Return [X, Y] of the center of cell containing provided text 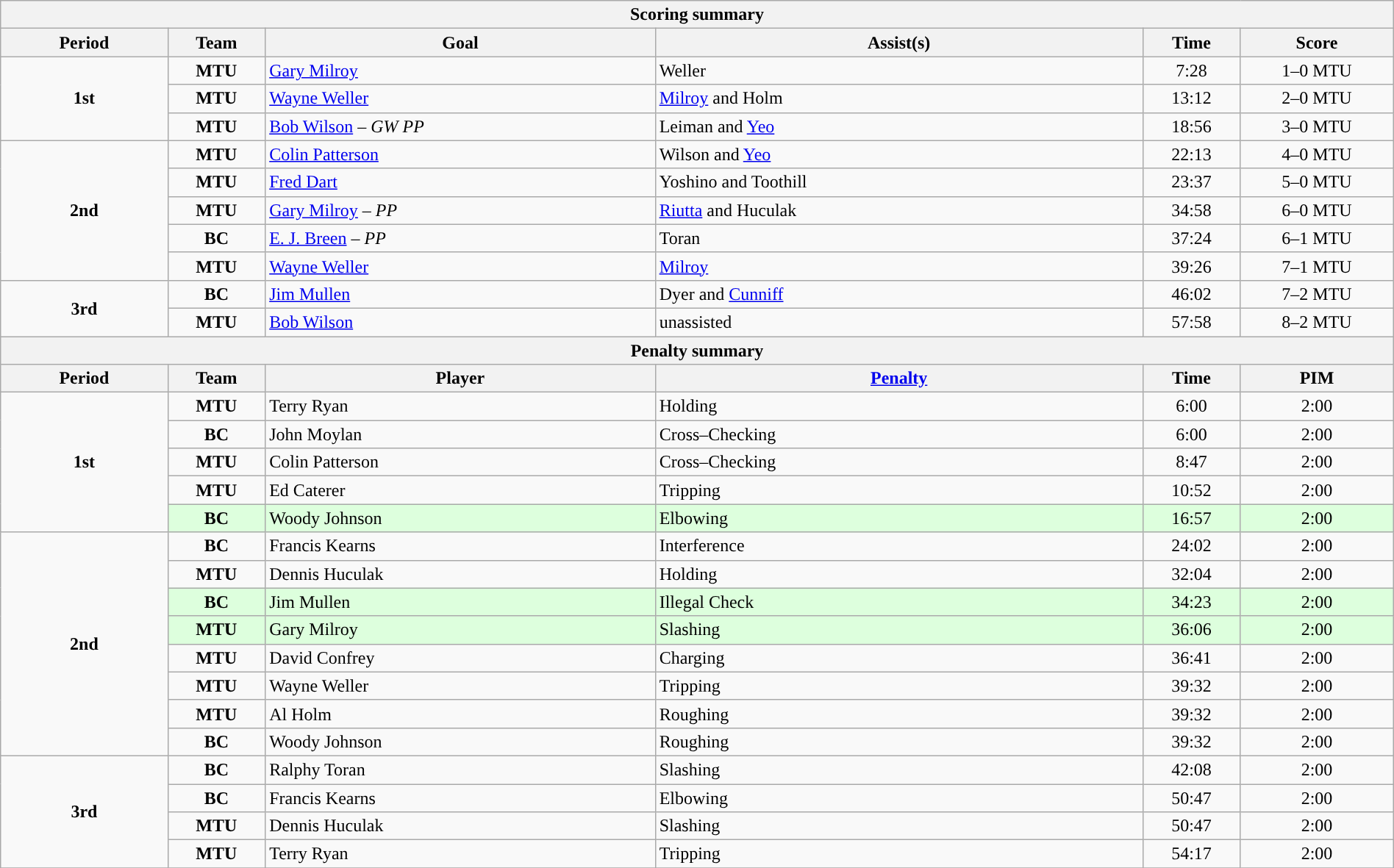
Yoshino and Toothill [898, 182]
10:52 [1191, 490]
32:04 [1191, 574]
54:17 [1191, 854]
46:02 [1191, 294]
3–0 MTU [1317, 126]
Toran [898, 238]
8:47 [1191, 462]
Riutta and Huculak [898, 210]
Bob Wilson [460, 322]
8–2 MTU [1317, 322]
18:56 [1191, 126]
5–0 MTU [1317, 182]
Fred Dart [460, 182]
Scoring summary [697, 15]
1–0 MTU [1317, 71]
6–0 MTU [1317, 210]
Charging [898, 658]
Interference [898, 546]
Weller [898, 71]
Illegal Check [898, 602]
Dyer and Cunniff [898, 294]
6–1 MTU [1317, 238]
Milroy [898, 266]
Wilson and Yeo [898, 154]
PIM [1317, 379]
39:26 [1191, 266]
34:58 [1191, 210]
Score [1317, 43]
E. J. Breen – PP [460, 238]
Player [460, 379]
Leiman and Yeo [898, 126]
7:28 [1191, 71]
John Moylan [460, 434]
57:58 [1191, 322]
7–1 MTU [1317, 266]
36:06 [1191, 630]
37:24 [1191, 238]
23:37 [1191, 182]
24:02 [1191, 546]
34:23 [1191, 602]
Assist(s) [898, 43]
David Confrey [460, 658]
Gary Milroy – PP [460, 210]
7–2 MTU [1317, 294]
Ralphy Toran [460, 770]
unassisted [898, 322]
42:08 [1191, 770]
4–0 MTU [1317, 154]
Bob Wilson – GW PP [460, 126]
16:57 [1191, 518]
13:12 [1191, 98]
Ed Caterer [460, 490]
Milroy and Holm [898, 98]
Penalty summary [697, 351]
36:41 [1191, 658]
2–0 MTU [1317, 98]
Goal [460, 43]
Al Holm [460, 714]
Penalty [898, 379]
22:13 [1191, 154]
